Scan for the cell matching the given text and deliver its (X, Y) coordinate at center. 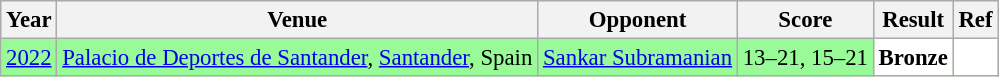
Year (29, 20)
Venue (298, 20)
Bronze (913, 58)
13–21, 15–21 (805, 58)
Opponent (638, 20)
Score (805, 20)
Result (913, 20)
Palacio de Deportes de Santander, Santander, Spain (298, 58)
2022 (29, 58)
Ref (976, 20)
Sankar Subramanian (638, 58)
